Pinpoint the cell where the given text exists, returning its [x, y] midpoint coordinate. 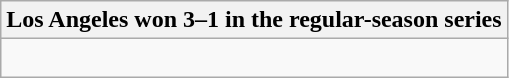
Los Angeles won 3–1 in the regular-season series [254, 20]
